For the text-containing cell, return its midpoint in [x, y] coordinate format. 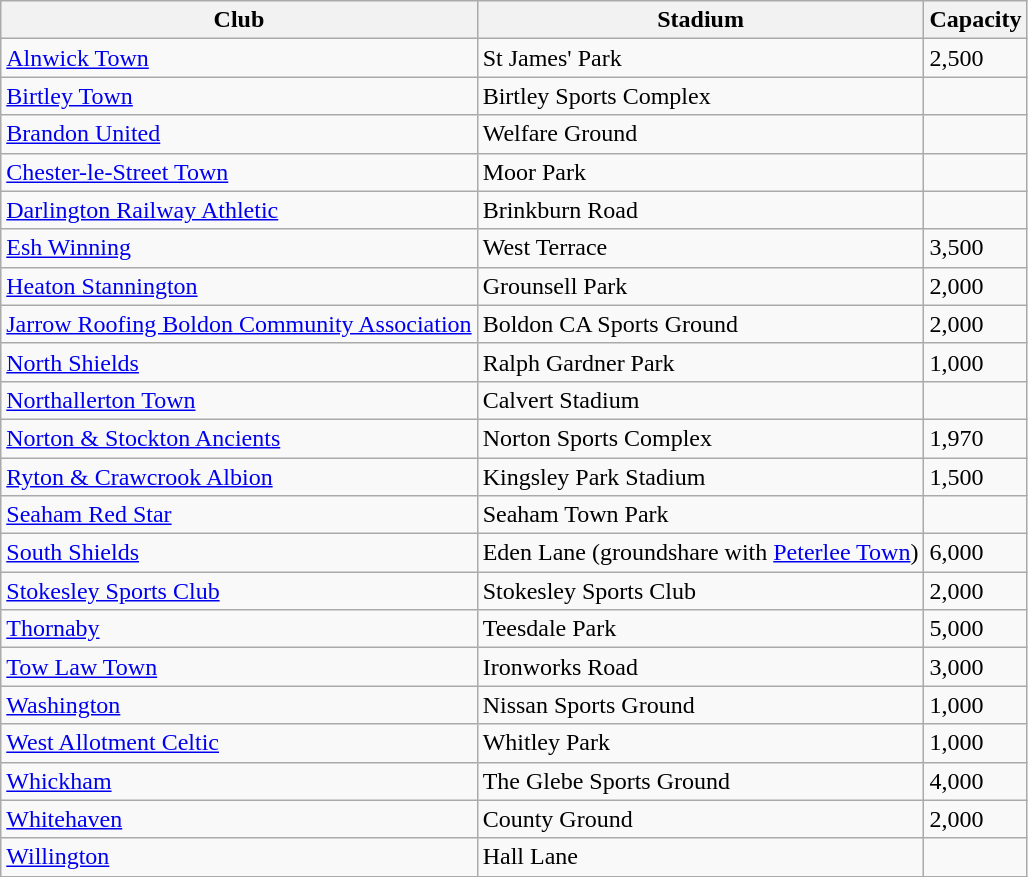
Whitehaven [239, 819]
West Terrace [700, 248]
Washington [239, 705]
Boldon CA Sports Ground [700, 324]
Tow Law Town [239, 667]
Calvert Stadium [700, 400]
St James' Park [700, 58]
2,500 [976, 58]
5,000 [976, 629]
Whickham [239, 781]
1,500 [976, 477]
Seaham Town Park [700, 515]
Birtley Sports Complex [700, 96]
North Shields [239, 362]
Kingsley Park Stadium [700, 477]
Norton Sports Complex [700, 438]
3,000 [976, 667]
Ralph Gardner Park [700, 362]
County Ground [700, 819]
Ryton & Crawcrook Albion [239, 477]
4,000 [976, 781]
6,000 [976, 553]
Heaton Stannington [239, 286]
West Allotment Celtic [239, 743]
Eden Lane (groundshare with Peterlee Town) [700, 553]
Stadium [700, 20]
Darlington Railway Athletic [239, 210]
Ironworks Road [700, 667]
Capacity [976, 20]
Brandon United [239, 134]
Northallerton Town [239, 400]
Club [239, 20]
Esh Winning [239, 248]
Nissan Sports Ground [700, 705]
Alnwick Town [239, 58]
Grounsell Park [700, 286]
Seaham Red Star [239, 515]
Norton & Stockton Ancients [239, 438]
The Glebe Sports Ground [700, 781]
Whitley Park [700, 743]
Hall Lane [700, 857]
Welfare Ground [700, 134]
1,970 [976, 438]
South Shields [239, 553]
Jarrow Roofing Boldon Community Association [239, 324]
Chester-le-Street Town [239, 172]
3,500 [976, 248]
Thornaby [239, 629]
Willington [239, 857]
Birtley Town [239, 96]
Moor Park [700, 172]
Brinkburn Road [700, 210]
Teesdale Park [700, 629]
